From the cell containing the given text, extract its center point as [x, y] coordinate. 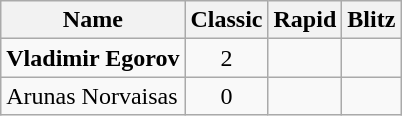
Vladimir Egorov [93, 58]
0 [226, 96]
Rapid [305, 20]
Name [93, 20]
Arunas Norvaisas [93, 96]
Blitz [372, 20]
Classic [226, 20]
2 [226, 58]
